For the text-containing cell, return its midpoint in [X, Y] coordinate format. 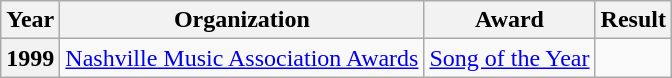
Song of the Year [510, 58]
Result [633, 20]
Organization [242, 20]
1999 [30, 58]
Award [510, 20]
Nashville Music Association Awards [242, 58]
Year [30, 20]
